Find where the given text appears and provide that cell's center as (X, Y) coordinate. 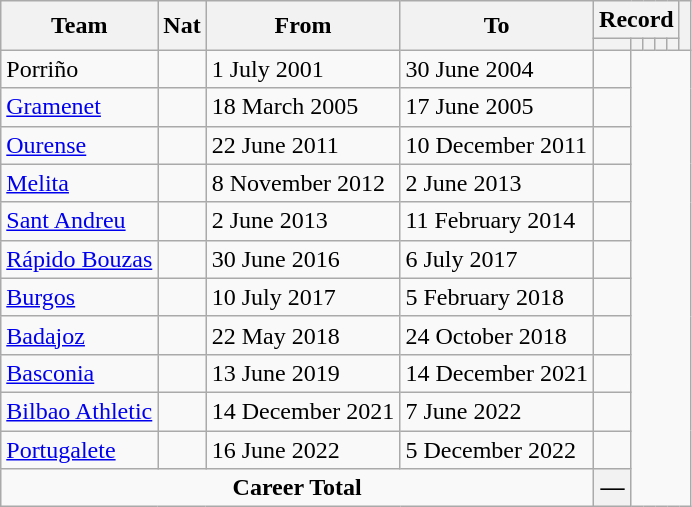
13 June 2019 (303, 373)
To (497, 26)
5 February 2018 (497, 297)
Porriño (80, 69)
Gramenet (80, 107)
10 December 2011 (497, 145)
18 March 2005 (303, 107)
Sant Andreu (80, 221)
22 May 2018 (303, 335)
Career Total (298, 488)
17 June 2005 (497, 107)
8 November 2012 (303, 183)
Melita (80, 183)
Nat (182, 26)
Record (637, 20)
6 July 2017 (497, 259)
From (303, 26)
Badajoz (80, 335)
Basconia (80, 373)
1 July 2001 (303, 69)
5 December 2022 (497, 449)
Burgos (80, 297)
7 June 2022 (497, 411)
16 June 2022 (303, 449)
10 July 2017 (303, 297)
24 October 2018 (497, 335)
Ourense (80, 145)
Bilbao Athletic (80, 411)
30 June 2004 (497, 69)
Team (80, 26)
Portugalete (80, 449)
11 February 2014 (497, 221)
22 June 2011 (303, 145)
— (613, 488)
Rápido Bouzas (80, 259)
30 June 2016 (303, 259)
